Capture the cell that displays the provided text and extract its [x, y] central coordinate. 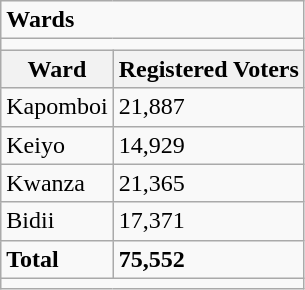
17,371 [208, 221]
Keiyo [57, 145]
Wards [153, 20]
21,365 [208, 183]
Bidii [57, 221]
Kapomboi [57, 107]
Registered Voters [208, 69]
Total [57, 259]
Kwanza [57, 183]
14,929 [208, 145]
Ward [57, 69]
21,887 [208, 107]
75,552 [208, 259]
